Find where the given text appears and provide that cell's center as [X, Y] coordinate. 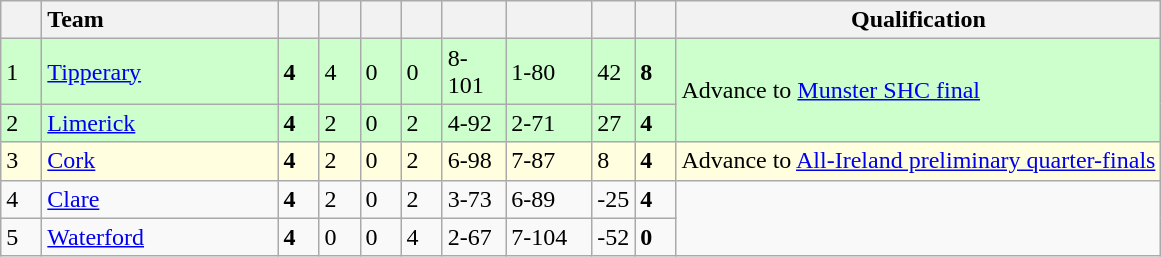
Team [160, 20]
-52 [614, 237]
Tipperary [160, 72]
Cork [160, 161]
7-104 [549, 237]
42 [614, 72]
Limerick [160, 123]
Qualification [918, 20]
8-101 [474, 72]
Advance to All-Ireland preliminary quarter-finals [918, 161]
-25 [614, 199]
Waterford [160, 237]
6-89 [549, 199]
5 [22, 237]
7-87 [549, 161]
1-80 [549, 72]
3-73 [474, 199]
2-67 [474, 237]
3 [22, 161]
4-92 [474, 123]
Advance to Munster SHC final [918, 90]
27 [614, 123]
Clare [160, 199]
1 [22, 72]
6-98 [474, 161]
2-71 [549, 123]
